Provide the [X, Y] coordinate of the cell's center where the given text is located.  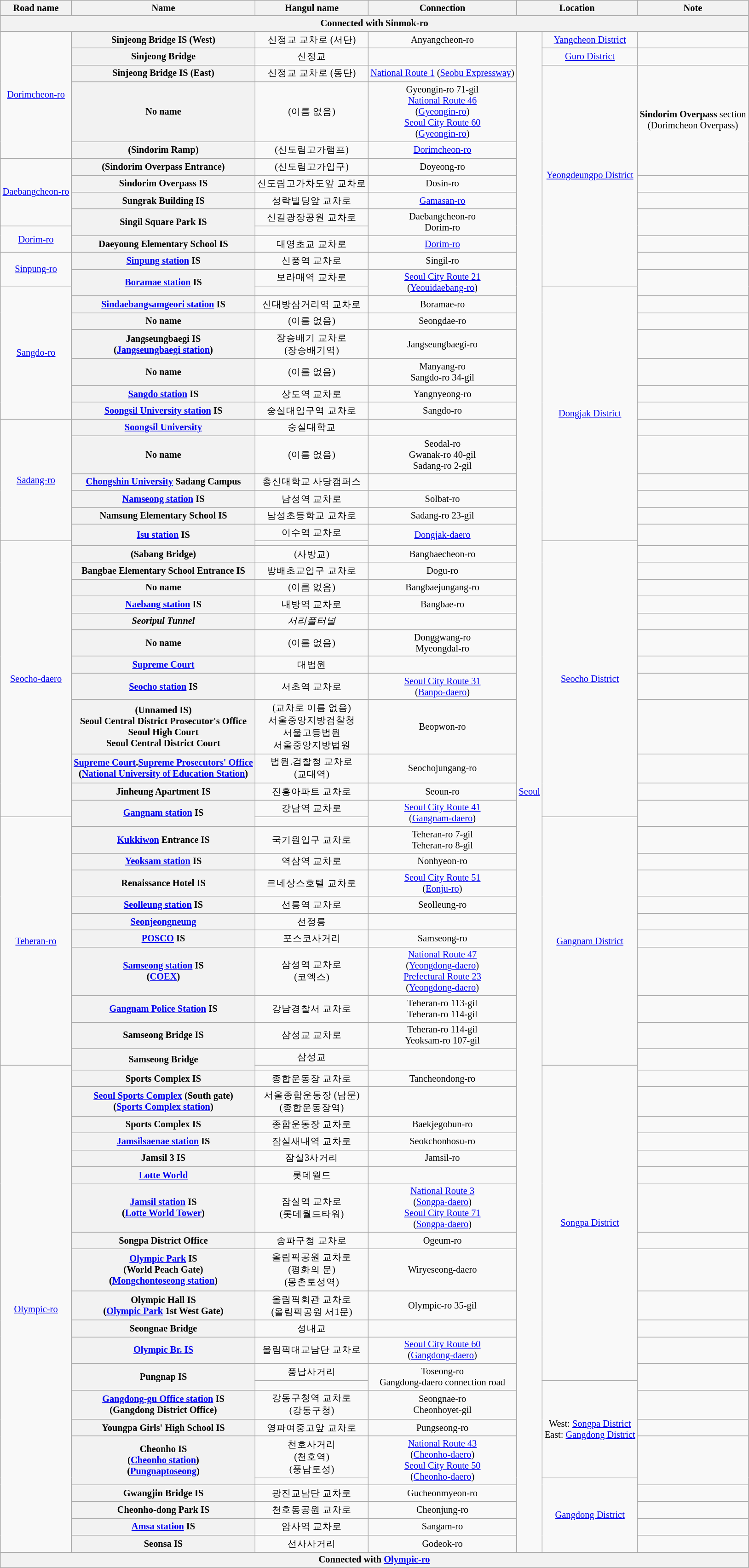
Dosin-ro [442, 184]
포스코사거리 [312, 939]
올림픽대교남단 교차로 [312, 1350]
천호사거리(천호역)(풍납토성) [312, 1457]
대영초교 교차로 [312, 244]
Donggwang-roMyeongdal-ro [442, 643]
Sinjeong Bridge IS (West) [163, 40]
(Sindorim Overpass Entrance) [163, 167]
Gwangjin Bridge IS [163, 1493]
선정릉 [312, 922]
Amsa station IS [163, 1527]
Sangdo station IS [163, 394]
신정교 교차로 (서단) [312, 40]
성락빌딩앞 교차로 [312, 201]
Namsung Elementary School IS [163, 515]
선사사거리 [312, 1544]
Isu station IS [163, 535]
Gangnam District [590, 941]
Supreme Court [163, 664]
Seoul City Route 41(Gangnam-daero) [442, 813]
Toseong-roGangdong-daero connection road [442, 1377]
올림픽공원 교차로(평화의 문)(몽촌토성역) [312, 1270]
Lotte World [163, 1175]
Singil-ro [442, 260]
숭실대학교 [312, 427]
Hangul name [312, 8]
Teheran-ro [36, 941]
Yeoksam station IS [163, 861]
신도림고가차도앞 교차로 [312, 184]
Doyeong-ro [442, 167]
Youngpa Girls' High School IS [163, 1427]
숭실대입구역 교차로 [312, 410]
Gangdong District [590, 1515]
Naebang station IS [163, 605]
Samseong Bridge [163, 1059]
올림픽회관 교차로(올림픽공원 서1문) [312, 1305]
Teheran-ro 7-gilTeheran-ro 8-gil [442, 840]
Sinjeong Bridge [163, 56]
Soongsil University [163, 427]
Seodal-roGwanak-ro 40-gilSadang-ro 2-gil [442, 455]
Wiryeseong-daero [442, 1270]
Soongsil University station IS [163, 410]
Seocho-daero [36, 679]
Road name [36, 8]
신정교 [312, 56]
Pungseong-ro [442, 1427]
Seongnae Bridge [163, 1329]
Sangam-ro [442, 1527]
POSCO IS [163, 939]
Songpa District [590, 1223]
Gucheonmyeon-ro [442, 1493]
잠실새내역 교차로 [312, 1141]
서울종합운동장 (남문)(종합운동장역) [312, 1101]
장승배기 교차로(장승배기역) [312, 344]
(신도림고가램프) [312, 150]
Teheran-ro 113-gilTeheran-ro 114-gil [442, 1009]
Chongshin University Sadang Campus [163, 482]
Jangseungbaegi IS(Jangseungbaegi station) [163, 344]
Olympic-ro [36, 1309]
Namseong station IS [163, 499]
(Sindorim Ramp) [163, 150]
Sindaebangsamgeori station IS [163, 305]
Seongdae-ro [442, 321]
강동구청역 교차로(강동구청) [312, 1405]
Yangnyeong-ro [442, 394]
Jinheung Apartment IS [163, 791]
Sadang-ro 23-gil [442, 515]
National Route 1 (Seobu Expressway) [442, 74]
Note [693, 8]
롯데월드 [312, 1175]
Yangcheon District [590, 40]
Seoun-ro [442, 791]
서리풀터널 [312, 621]
Seoul City Route 51(Eonju-ro) [442, 883]
법원.검찰청 교차로(교대역) [312, 768]
Name [163, 8]
Bangbae-ro [442, 605]
Songpa District Office [163, 1240]
Gamasan-ro [442, 201]
Daebangcheon-roDorim-ro [442, 222]
암사역 교차로 [312, 1527]
Seochojungang-ro [442, 768]
Dongjak-daero [442, 535]
Supreme Court.Supreme Prosecutors' Office(National University of Education Station) [163, 768]
Tancheondong-ro [442, 1078]
Solbat-ro [442, 499]
내방역 교차로 [312, 605]
잠실역 교차로(롯데월드타워) [312, 1208]
National Route 3(Songpa-daero)Seoul City Route 71(Songpa-daero) [442, 1208]
Pungnap IS [163, 1377]
Connected with Olympic-ro [374, 1560]
Samseong-ro [442, 939]
Seoul City Route 60(Gangdong-daero) [442, 1350]
신대방삼거리역 교차로 [312, 305]
선릉역 교차로 [312, 905]
Dongjak District [590, 414]
Nonhyeon-ro [442, 861]
Boramae station IS [163, 282]
Sinjeong Bridge IS (East) [163, 74]
Connected with Sinmok-ro [374, 23]
신길광장공원 교차로 [312, 217]
강남역 교차로 [312, 808]
성내교 [312, 1329]
Seolleung station IS [163, 905]
Jamsil 3 IS [163, 1159]
Samseong Bridge IS [163, 1035]
Guro District [590, 56]
Cheonho IS(Cheonho station)(Pungnaptoseong) [163, 1460]
Sinpung station IS [163, 260]
Singil Square Park IS [163, 222]
Cheonho-dong Park IS [163, 1510]
대법원 [312, 664]
Anyangcheon-ro [442, 40]
삼성교 교차로 [312, 1035]
Seoul City Route 31(Banpo-daero) [442, 686]
Yeongdeungpo District [590, 176]
Kukkiwon Entrance IS [163, 840]
Beopwon-ro [442, 726]
Olympic-ro 35-gil [442, 1305]
(신도림고가입구) [312, 167]
신정교 교차로 (동단) [312, 74]
(교차로 이름 없음)서울중앙지방검찰청서울고등법원서울중앙지방법원 [312, 726]
Jamsil-ro [442, 1159]
Gangnam station IS [163, 813]
서초역 교차로 [312, 686]
Olympic Br. IS [163, 1350]
Boramae-ro [442, 305]
Gangdong-gu Office station IS(Gangdong District Office) [163, 1405]
Samseong station IS(COEX) [163, 971]
삼성역 교차로(코엑스) [312, 971]
Manyang-roSangdo-ro 34-gil [442, 372]
Baekjegobun-ro [442, 1124]
국기원입구 교차로 [312, 840]
Renaissance Hotel IS [163, 883]
Daebangcheon-ro [36, 192]
Jamsil station IS(Lotte World Tower) [163, 1208]
Godeok-ro [442, 1544]
Cheonjung-ro [442, 1510]
Daeyoung Elementary School IS [163, 244]
Seonsa IS [163, 1544]
상도역 교차로 [312, 394]
신풍역 교차로 [312, 260]
총신대학교 사당캠퍼스 [312, 482]
송파구청 교차로 [312, 1240]
Gyeongin-ro 71-gilNational Route 46(Gyeongin-ro)Seoul City Route 60(Gyeongin-ro) [442, 112]
(Unnamed IS)Seoul Central District Prosecutor's OfficeSeoul High CourtSeoul Central District Court [163, 726]
Dogu-ro [442, 571]
Seoripul Tunnel [163, 621]
Sindorim Overpass section(Dorimcheon Overpass) [693, 120]
Seongnae-roCheonhoyet-gil [442, 1405]
방배초교입구 교차로 [312, 571]
(Sabang Bridge) [163, 554]
보라매역 교차로 [312, 278]
Bangbaejungang-ro [442, 587]
Sungrak Building IS [163, 201]
Teheran-ro 114-gilYeoksam-ro 107-gil [442, 1035]
Seokchonhosu-ro [442, 1141]
Seolleung-ro [442, 905]
남성초등학교 교차로 [312, 515]
Seoul [530, 792]
National Route 47(Yeongdong-daero)Prefectural Route 23(Yeongdong-daero) [442, 971]
Seoul Sports Complex (South gate)(Sports Complex station) [163, 1101]
남성역 교차로 [312, 499]
Gangnam Police Station IS [163, 1009]
천호동공원 교차로 [312, 1510]
삼성교 [312, 1057]
West: Songpa DistrictEast: Gangdong District [590, 1429]
Seocho District [590, 679]
르네상스호텔 교차로 [312, 883]
광진교남단 교차로 [312, 1493]
영파여중고앞 교차로 [312, 1427]
Bangbaecheon-ro [442, 554]
Location [577, 8]
Sindorim Overpass IS [163, 184]
진흥아파트 교차로 [312, 791]
Jangseungbaegi-ro [442, 344]
Olympic Park IS(World Peach Gate)(Mongchontoseong station) [163, 1270]
잠실3사거리 [312, 1159]
Ogeum-ro [442, 1240]
Connection [442, 8]
풍납사거리 [312, 1372]
Seocho station IS [163, 686]
Seoul City Route 21(Yeouidaebang-ro) [442, 282]
Jamsilsaenae station IS [163, 1141]
Olympic Hall IS(Olympic Park 1st West Gate) [163, 1305]
강남경찰서 교차로 [312, 1009]
National Route 43(Cheonho-daero)Seoul City Route 50(Cheonho-daero) [442, 1460]
Sinpung-ro [36, 269]
Sadang-ro [36, 479]
Bangbae Elementary School Entrance IS [163, 571]
(사방교) [312, 554]
이수역 교차로 [312, 533]
Seonjeongneung [163, 922]
역삼역 교차로 [312, 861]
